Identify which cell holds the provided text, then report its [x, y] central coordinate. 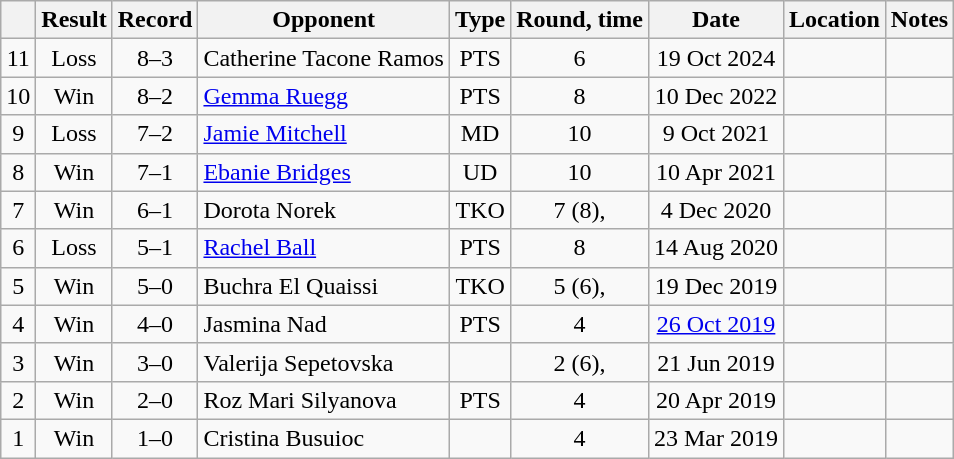
Record [155, 20]
20 Apr 2019 [716, 400]
Jasmina Nad [324, 324]
Catherine Tacone Ramos [324, 58]
MD [480, 134]
Dorota Norek [324, 210]
UD [480, 172]
21 Jun 2019 [716, 362]
3–0 [155, 362]
1 [18, 438]
7 (8), [580, 210]
7–1 [155, 172]
10 Apr 2021 [716, 172]
11 [18, 58]
14 Aug 2020 [716, 248]
23 Mar 2019 [716, 438]
5 [18, 286]
10 Dec 2022 [716, 96]
Opponent [324, 20]
Notes [919, 20]
19 Dec 2019 [716, 286]
Location [835, 20]
4–0 [155, 324]
3 [18, 362]
2 [18, 400]
2–0 [155, 400]
Roz Mari Silyanova [324, 400]
8–3 [155, 58]
1–0 [155, 438]
Buchra El Quaissi [324, 286]
4 Dec 2020 [716, 210]
9 Oct 2021 [716, 134]
26 Oct 2019 [716, 324]
Round, time [580, 20]
Ebanie Bridges [324, 172]
9 [18, 134]
19 Oct 2024 [716, 58]
5–0 [155, 286]
Gemma Ruegg [324, 96]
7 [18, 210]
6–1 [155, 210]
Date [716, 20]
7–2 [155, 134]
5–1 [155, 248]
Jamie Mitchell [324, 134]
5 (6), [580, 286]
Valerija Sepetovska [324, 362]
2 (6), [580, 362]
Type [480, 20]
Result [74, 20]
8–2 [155, 96]
Cristina Busuioc [324, 438]
Rachel Ball [324, 248]
